For the text-containing cell, return its midpoint in [X, Y] coordinate format. 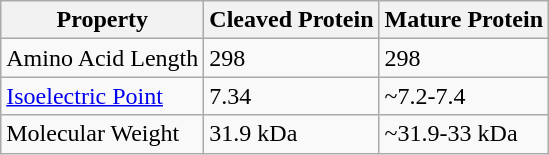
Cleaved Protein [292, 20]
7.34 [292, 96]
Mature Protein [464, 20]
Molecular Weight [102, 134]
Isoelectric Point [102, 96]
~7.2-7.4 [464, 96]
~31.9-33 kDa [464, 134]
31.9 kDa [292, 134]
Amino Acid Length [102, 58]
Property [102, 20]
